Locate the cell with the specified text and output its [X, Y] center coordinate. 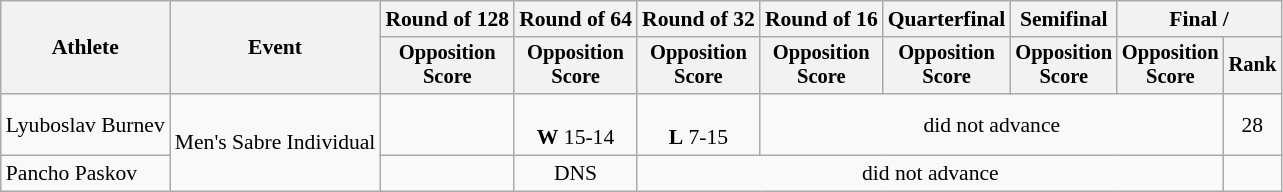
Round of 32 [698, 19]
Semifinal [1064, 19]
Rank [1253, 66]
W 15-14 [576, 124]
Event [276, 48]
Round of 64 [576, 19]
Athlete [86, 48]
Lyuboslav Burnev [86, 124]
L 7-15 [698, 124]
Men's Sabre Individual [276, 142]
DNS [576, 174]
Pancho Paskov [86, 174]
Round of 128 [447, 19]
Round of 16 [822, 19]
Quarterfinal [947, 19]
28 [1253, 124]
Final / [1199, 19]
